Find where the given text appears and provide that cell's center as [x, y] coordinate. 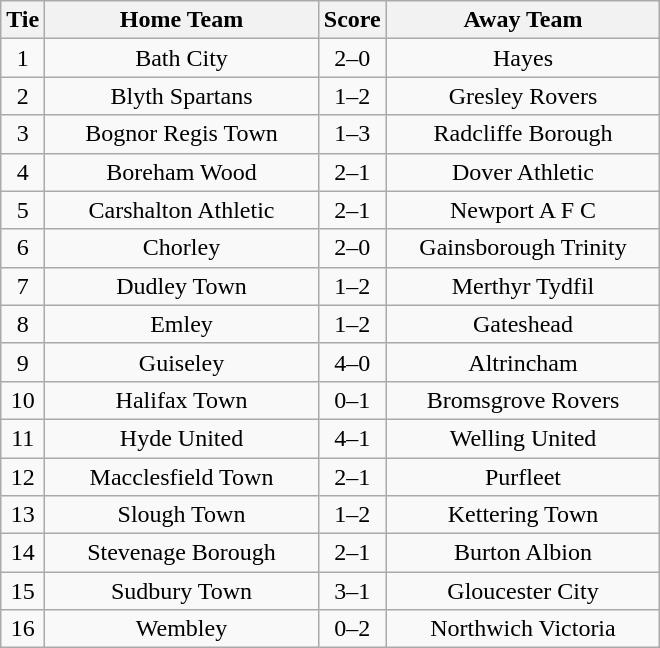
5 [23, 210]
Northwich Victoria [523, 629]
14 [23, 553]
Gresley Rovers [523, 96]
6 [23, 248]
7 [23, 286]
Altrincham [523, 362]
Hayes [523, 58]
Wembley [182, 629]
Newport A F C [523, 210]
Merthyr Tydfil [523, 286]
Gainsborough Trinity [523, 248]
10 [23, 400]
Hyde United [182, 438]
Bognor Regis Town [182, 134]
Kettering Town [523, 515]
Dudley Town [182, 286]
Halifax Town [182, 400]
Sudbury Town [182, 591]
0–2 [352, 629]
Bromsgrove Rovers [523, 400]
9 [23, 362]
3–1 [352, 591]
4–1 [352, 438]
Chorley [182, 248]
15 [23, 591]
1 [23, 58]
Purfleet [523, 477]
1–3 [352, 134]
8 [23, 324]
4–0 [352, 362]
Burton Albion [523, 553]
12 [23, 477]
Radcliffe Borough [523, 134]
4 [23, 172]
Gateshead [523, 324]
Home Team [182, 20]
Gloucester City [523, 591]
3 [23, 134]
Boreham Wood [182, 172]
Score [352, 20]
Guiseley [182, 362]
Blyth Spartans [182, 96]
Stevenage Borough [182, 553]
11 [23, 438]
Emley [182, 324]
Slough Town [182, 515]
Macclesfield Town [182, 477]
16 [23, 629]
Welling United [523, 438]
0–1 [352, 400]
Carshalton Athletic [182, 210]
Away Team [523, 20]
Tie [23, 20]
2 [23, 96]
Bath City [182, 58]
13 [23, 515]
Dover Athletic [523, 172]
